Provide the [X, Y] coordinate of the cell's center where the given text is located.  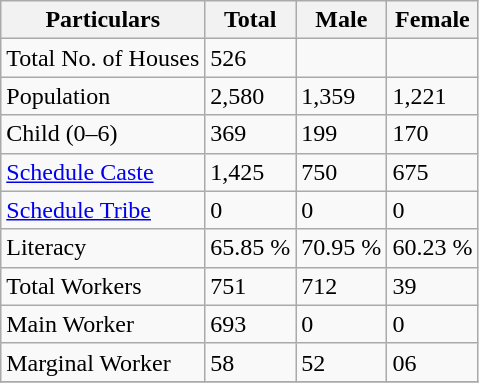
Marginal Worker [103, 362]
526 [250, 58]
369 [250, 134]
58 [250, 362]
39 [432, 286]
Schedule Tribe [103, 210]
1,221 [432, 96]
Male [342, 20]
750 [342, 172]
Literacy [103, 248]
693 [250, 324]
Total [250, 20]
70.95 % [342, 248]
2,580 [250, 96]
1,359 [342, 96]
199 [342, 134]
Schedule Caste [103, 172]
1,425 [250, 172]
Main Worker [103, 324]
Particulars [103, 20]
Female [432, 20]
Total No. of Houses [103, 58]
Total Workers [103, 286]
170 [432, 134]
65.85 % [250, 248]
Child (0–6) [103, 134]
675 [432, 172]
Population [103, 96]
712 [342, 286]
52 [342, 362]
06 [432, 362]
751 [250, 286]
60.23 % [432, 248]
